Provide the (X, Y) coordinate of the cell's center where the given text is located.  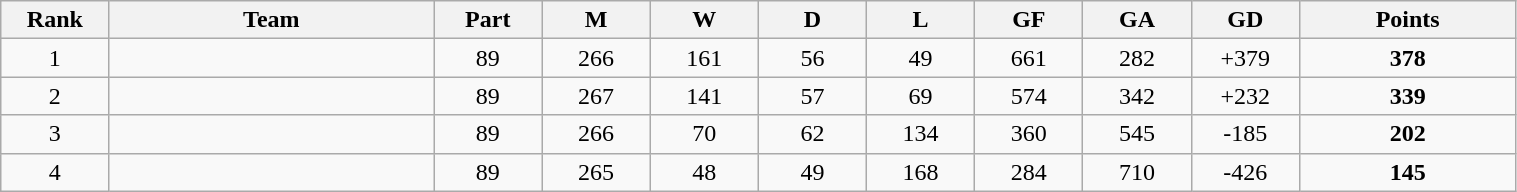
Rank (55, 20)
4 (55, 172)
1 (55, 58)
661 (1029, 58)
GF (1029, 20)
282 (1137, 58)
+379 (1245, 58)
Part (488, 20)
202 (1408, 134)
69 (921, 96)
141 (704, 96)
342 (1137, 96)
57 (812, 96)
360 (1029, 134)
-185 (1245, 134)
-426 (1245, 172)
Points (1408, 20)
134 (921, 134)
265 (596, 172)
545 (1137, 134)
GA (1137, 20)
48 (704, 172)
574 (1029, 96)
168 (921, 172)
D (812, 20)
L (921, 20)
62 (812, 134)
284 (1029, 172)
3 (55, 134)
339 (1408, 96)
378 (1408, 58)
Team (272, 20)
161 (704, 58)
+232 (1245, 96)
2 (55, 96)
145 (1408, 172)
W (704, 20)
GD (1245, 20)
M (596, 20)
56 (812, 58)
70 (704, 134)
710 (1137, 172)
267 (596, 96)
